Pinpoint the cell where the given text exists, returning its (x, y) midpoint coordinate. 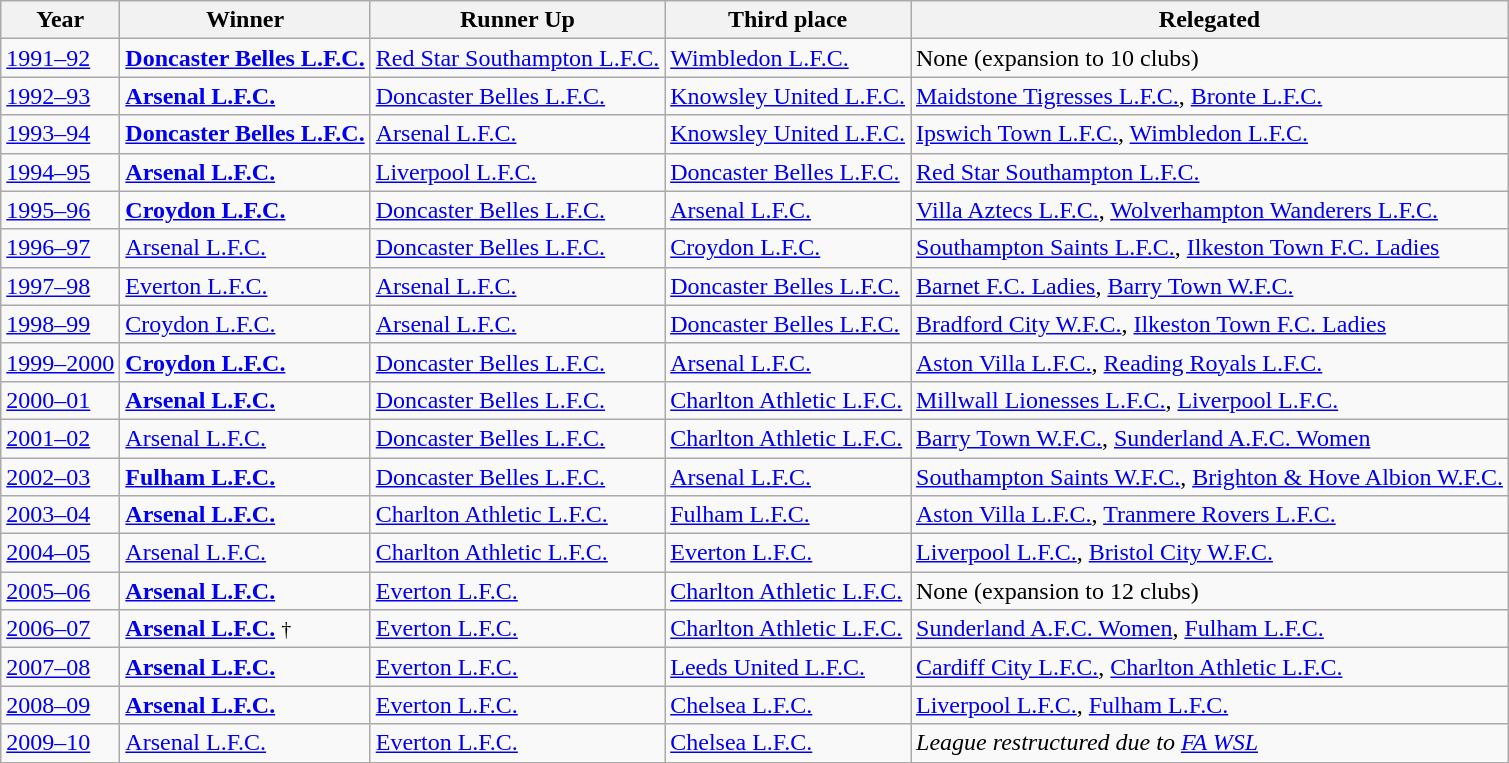
Liverpool L.F.C., Bristol City W.F.C. (1209, 553)
Millwall Lionesses L.F.C., Liverpool L.F.C. (1209, 400)
Year (60, 20)
2008–09 (60, 705)
1997–98 (60, 286)
2004–05 (60, 553)
Aston Villa L.F.C., Reading Royals L.F.C. (1209, 362)
None (expansion to 10 clubs) (1209, 58)
Villa Aztecs L.F.C., Wolverhampton Wanderers L.F.C. (1209, 210)
2003–04 (60, 515)
Maidstone Tigresses L.F.C., Bronte L.F.C. (1209, 96)
Barry Town W.F.C., Sunderland A.F.C. Women (1209, 438)
2006–07 (60, 629)
1992–93 (60, 96)
1999–2000 (60, 362)
Liverpool L.F.C., Fulham L.F.C. (1209, 705)
None (expansion to 12 clubs) (1209, 591)
Runner Up (517, 20)
1998–99 (60, 324)
Bradford City W.F.C., Ilkeston Town F.C. Ladies (1209, 324)
Southampton Saints W.F.C., Brighton & Hove Albion W.F.C. (1209, 477)
2001–02 (60, 438)
1993–94 (60, 134)
Arsenal L.F.C. † (245, 629)
Third place (788, 20)
1996–97 (60, 248)
Sunderland A.F.C. Women, Fulham L.F.C. (1209, 629)
2007–08 (60, 667)
Wimbledon L.F.C. (788, 58)
Southampton Saints L.F.C., Ilkeston Town F.C. Ladies (1209, 248)
2009–10 (60, 743)
Ipswich Town L.F.C., Wimbledon L.F.C. (1209, 134)
2002–03 (60, 477)
1991–92 (60, 58)
1995–96 (60, 210)
1994–95 (60, 172)
League restructured due to FA WSL (1209, 743)
Liverpool L.F.C. (517, 172)
Leeds United L.F.C. (788, 667)
2005–06 (60, 591)
Barnet F.C. Ladies, Barry Town W.F.C. (1209, 286)
2000–01 (60, 400)
Aston Villa L.F.C., Tranmere Rovers L.F.C. (1209, 515)
Winner (245, 20)
Cardiff City L.F.C., Charlton Athletic L.F.C. (1209, 667)
Relegated (1209, 20)
